Search for the cell housing the specified text and yield its (X, Y) center coordinate. 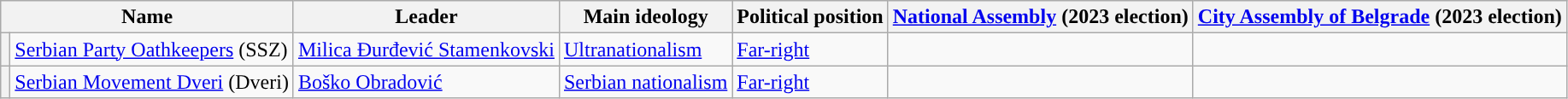
Serbian nationalism (645, 82)
Serbian Movement Dveri (Dveri) (152, 82)
Serbian Party Oathkeepers (SSZ) (152, 49)
Ultranationalism (645, 49)
Name (147, 17)
City Assembly of Belgrade (2023 election) (1379, 17)
Main ideology (645, 17)
Political position (810, 17)
Boško Obradović (426, 82)
National Assembly (2023 election) (1041, 17)
Leader (426, 17)
Milica Đurđević Stamenkovski (426, 49)
